Output the [X, Y] coordinate of the center of the cell containing the given text.  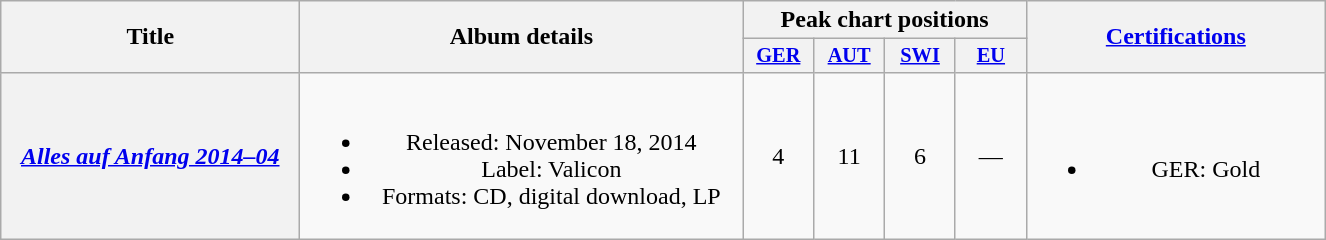
EU [990, 56]
Album details [522, 37]
Certifications [1176, 37]
Peak chart positions [884, 20]
SWI [920, 56]
Released: November 18, 2014Label: ValiconFormats: CD, digital download, LP [522, 156]
6 [920, 156]
11 [850, 156]
— [990, 156]
GER [778, 56]
4 [778, 156]
Title [150, 37]
GER: Gold [1176, 156]
Alles auf Anfang 2014–04 [150, 156]
AUT [850, 56]
